For the text-containing cell, return its midpoint in [x, y] coordinate format. 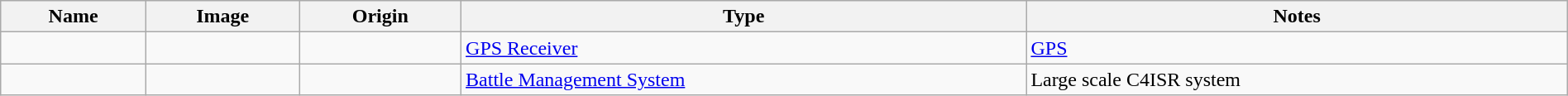
Origin [380, 17]
Notes [1297, 17]
Type [744, 17]
GPS [1297, 48]
Battle Management System [744, 79]
GPS Receiver [744, 48]
Large scale C4ISR system [1297, 79]
Name [74, 17]
Image [222, 17]
